Identify which cell holds the provided text, then report its [x, y] central coordinate. 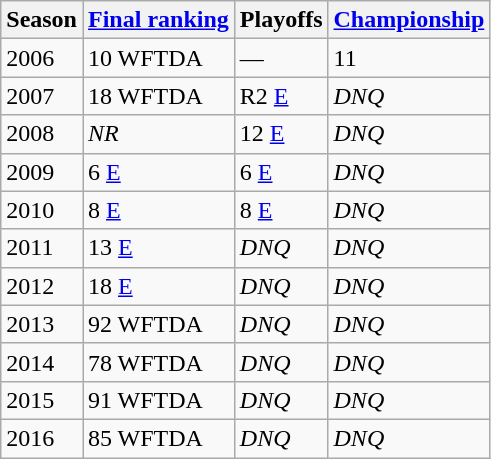
NR [158, 134]
91 WFTDA [158, 400]
R2 E [281, 96]
2010 [42, 210]
78 WFTDA [158, 362]
18 E [158, 286]
2012 [42, 286]
2007 [42, 96]
2016 [42, 438]
2015 [42, 400]
Final ranking [158, 20]
13 E [158, 248]
2006 [42, 58]
2011 [42, 248]
— [281, 58]
18 WFTDA [158, 96]
2013 [42, 324]
Season [42, 20]
Playoffs [281, 20]
85 WFTDA [158, 438]
Championship [409, 20]
2008 [42, 134]
92 WFTDA [158, 324]
2014 [42, 362]
10 WFTDA [158, 58]
12 E [281, 134]
2009 [42, 172]
11 [409, 58]
